Return [X, Y] of the center of cell containing provided text 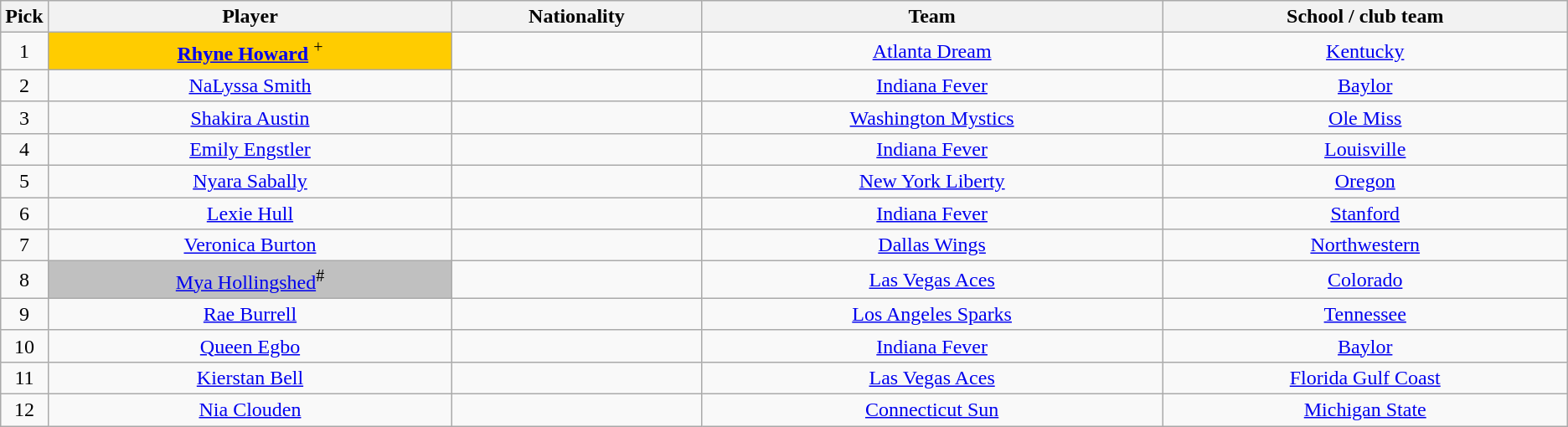
4 [24, 149]
Northwestern [1365, 245]
Player [250, 17]
1 [24, 52]
Shakira Austin [250, 117]
Colorado [1365, 280]
Nationality [576, 17]
School / club team [1365, 17]
Mya Hollingshed# [250, 280]
Kentucky [1365, 52]
Florida Gulf Coast [1365, 378]
11 [24, 378]
Connecticut Sun [931, 409]
5 [24, 182]
10 [24, 346]
3 [24, 117]
Pick [24, 17]
Washington Mystics [931, 117]
NaLyssa Smith [250, 85]
Nyara Sabally [250, 182]
Michigan State [1365, 409]
Tennessee [1365, 314]
9 [24, 314]
Queen Egbo [250, 346]
Dallas Wings [931, 245]
Stanford [1365, 213]
Team [931, 17]
Emily Engstler [250, 149]
7 [24, 245]
Ole Miss [1365, 117]
Veronica Burton [250, 245]
6 [24, 213]
Rhyne Howard + [250, 52]
Lexie Hull [250, 213]
Nia Clouden [250, 409]
New York Liberty [931, 182]
Louisville [1365, 149]
Oregon [1365, 182]
8 [24, 280]
Rae Burrell [250, 314]
Atlanta Dream [931, 52]
Kierstan Bell [250, 378]
2 [24, 85]
12 [24, 409]
Los Angeles Sparks [931, 314]
